Capture the cell that displays the provided text and extract its (x, y) central coordinate. 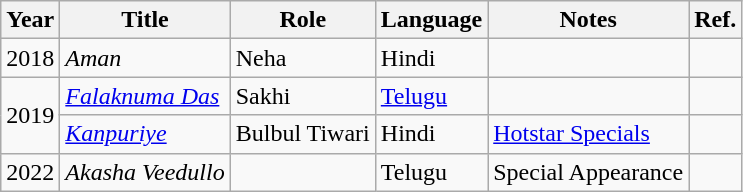
2018 (30, 58)
Sakhi (302, 96)
2019 (30, 115)
Language (431, 20)
2022 (30, 172)
Notes (588, 20)
Bulbul Tiwari (302, 134)
Kanpuriye (145, 134)
Neha (302, 58)
Special Appearance (588, 172)
Title (145, 20)
Falaknuma Das (145, 96)
Role (302, 20)
Ref. (716, 20)
Year (30, 20)
Aman (145, 58)
Akasha Veedullo (145, 172)
Hotstar Specials (588, 134)
